Capture the cell that displays the provided text and extract its (X, Y) central coordinate. 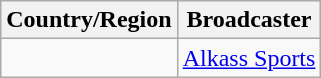
Country/Region (89, 20)
Alkass Sports (249, 58)
Broadcaster (249, 20)
